For the text-containing cell, return its midpoint in (x, y) coordinate format. 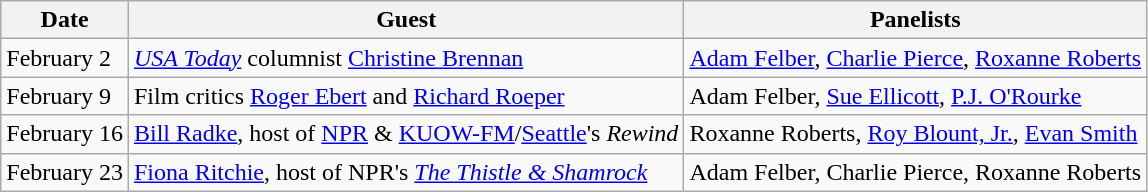
Adam Felber, Sue Ellicott, P.J. O'Rourke (916, 96)
Guest (406, 20)
Panelists (916, 20)
February 16 (65, 134)
February 9 (65, 96)
Bill Radke, host of NPR & KUOW-FM/Seattle's Rewind (406, 134)
February 23 (65, 172)
USA Today columnist Christine Brennan (406, 58)
Fiona Ritchie, host of NPR's The Thistle & Shamrock (406, 172)
February 2 (65, 58)
Date (65, 20)
Film critics Roger Ebert and Richard Roeper (406, 96)
Roxanne Roberts, Roy Blount, Jr., Evan Smith (916, 134)
